Provide the [X, Y] coordinate of the cell's center where the given text is located.  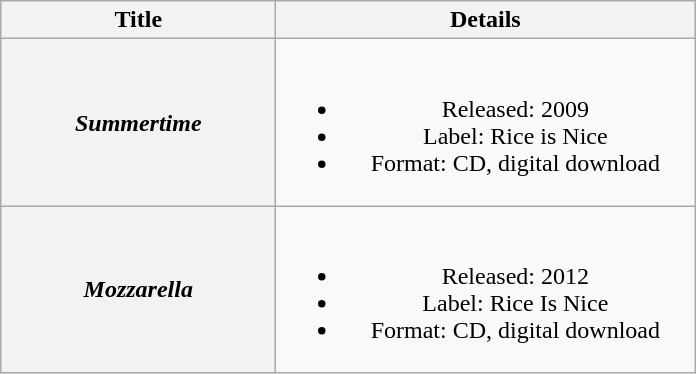
Released: 2012Label: Rice Is NiceFormat: CD, digital download [486, 290]
Released: 2009Label: Rice is NiceFormat: CD, digital download [486, 122]
Mozzarella [138, 290]
Title [138, 20]
Details [486, 20]
Summertime [138, 122]
